Identify which cell holds the provided text, then report its (x, y) central coordinate. 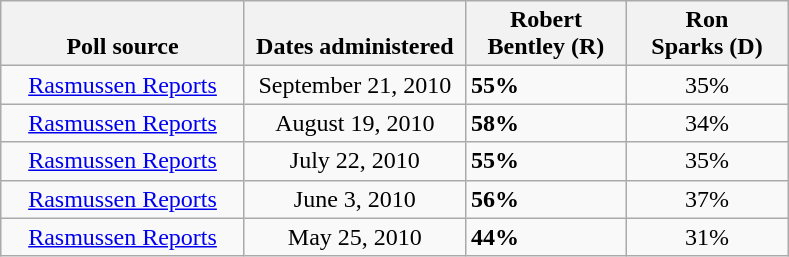
56% (546, 199)
July 22, 2010 (354, 161)
August 19, 2010 (354, 123)
Dates administered (354, 34)
RonSparks (D) (706, 34)
Poll source (123, 34)
June 3, 2010 (354, 199)
44% (546, 237)
37% (706, 199)
31% (706, 237)
34% (706, 123)
58% (546, 123)
September 21, 2010 (354, 85)
RobertBentley (R) (546, 34)
May 25, 2010 (354, 237)
